Locate the cell with the specified text and output its (X, Y) center coordinate. 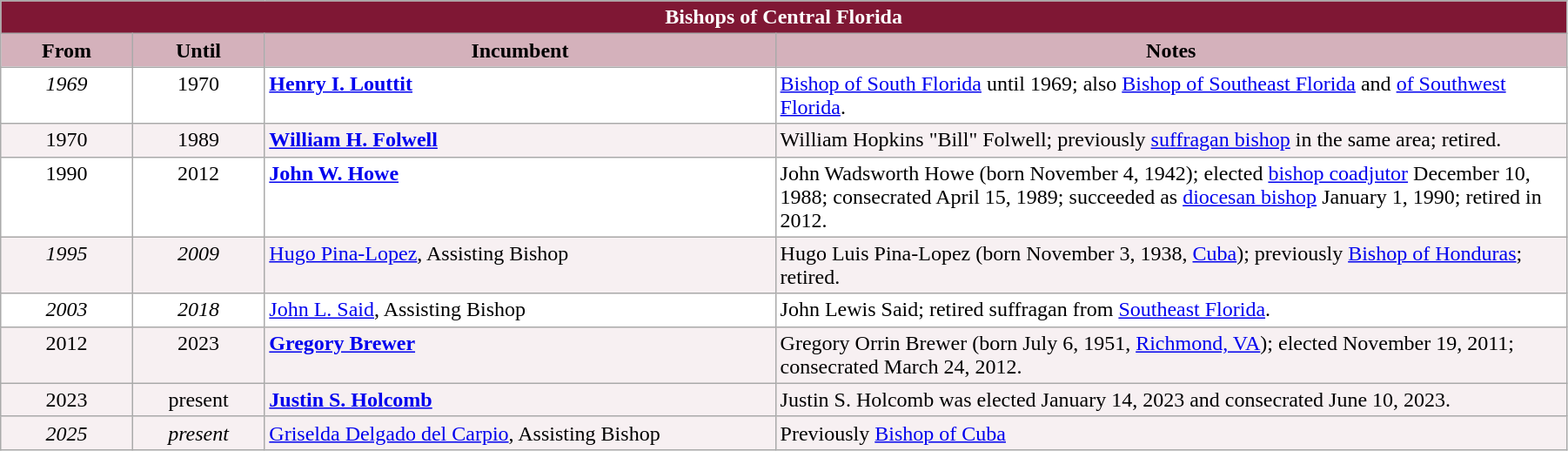
2025 (67, 433)
John Lewis Said; retired suffragan from Southeast Florida. (1171, 310)
2009 (198, 265)
2018 (198, 310)
Previously Bishop of Cuba (1171, 433)
John W. Howe (520, 197)
Henry I. Louttit (520, 96)
John L. Said, Assisting Bishop (520, 310)
William Hopkins "Bill" Folwell; previously suffragan bishop in the same area; retired. (1171, 140)
Griselda Delgado del Carpio, Assisting Bishop (520, 433)
1989 (198, 140)
2003 (67, 310)
1995 (67, 265)
Gregory Orrin Brewer (born July 6, 1951, Richmond, VA); elected November 19, 2011; consecrated March 24, 2012. (1171, 355)
Notes (1171, 50)
1990 (67, 197)
1969 (67, 96)
William H. Folwell (520, 140)
Justin S. Holcomb was elected January 14, 2023 and consecrated June 10, 2023. (1171, 400)
Bishop of South Florida until 1969; also Bishop of Southeast Florida and of Southwest Florida. (1171, 96)
Bishops of Central Florida (784, 17)
Justin S. Holcomb (520, 400)
Hugo Luis Pina-Lopez (born November 3, 1938, Cuba); previously Bishop of Honduras; retired. (1171, 265)
Until (198, 50)
Hugo Pina-Lopez, Assisting Bishop (520, 265)
Incumbent (520, 50)
Gregory Brewer (520, 355)
From (67, 50)
